Return the [X, Y] coordinate for the center point of the cell that contains the specified text.  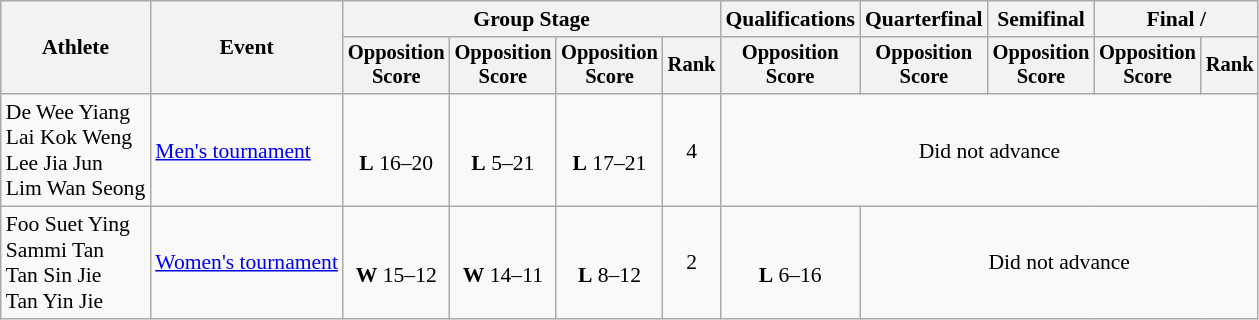
W 14–11 [504, 263]
Final / [1176, 19]
Foo Suet YingSammi TanTan Sin JieTan Yin Jie [76, 263]
De Wee YiangLai Kok WengLee Jia JunLim Wan Seong [76, 150]
Semifinal [1042, 19]
Quarterfinal [924, 19]
L 5–21 [504, 150]
Group Stage [532, 19]
L 8–12 [610, 263]
4 [692, 150]
L 16–20 [396, 150]
W 15–12 [396, 263]
Event [246, 48]
L 6–16 [790, 263]
Women's tournament [246, 263]
L 17–21 [610, 150]
Men's tournament [246, 150]
Athlete [76, 48]
Qualifications [790, 19]
2 [692, 263]
